Scan for the cell matching the given text and deliver its [x, y] coordinate at center. 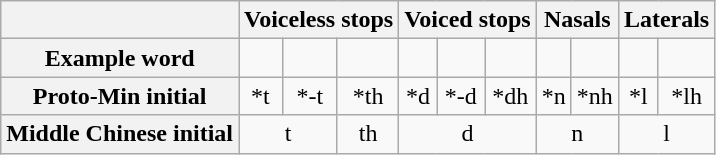
n [577, 134]
Voiceless stops [318, 20]
*t [260, 96]
*lh [686, 96]
t [288, 134]
*th [368, 96]
d [468, 134]
*n [554, 96]
Example word [120, 58]
Proto-Min initial [120, 96]
l [666, 134]
Laterals [666, 20]
th [368, 134]
*l [638, 96]
*nh [594, 96]
Nasals [577, 20]
*dh [510, 96]
Voiced stops [468, 20]
*-t [310, 96]
*-d [460, 96]
*d [418, 96]
Middle Chinese initial [120, 134]
